Return (x, y) of the center of cell containing provided text 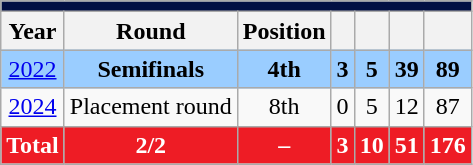
39 (406, 69)
176 (448, 145)
51 (406, 145)
2022 (33, 69)
87 (448, 107)
89 (448, 69)
Round (150, 31)
Position (284, 31)
8th (284, 107)
4th (284, 69)
2/2 (150, 145)
10 (372, 145)
2024 (33, 107)
Year (33, 31)
Placement round (150, 107)
– (284, 145)
Semifinals (150, 69)
Total (33, 145)
0 (342, 107)
12 (406, 107)
